Extract the [x, y] coordinate from the center of the cell holding the provided text.  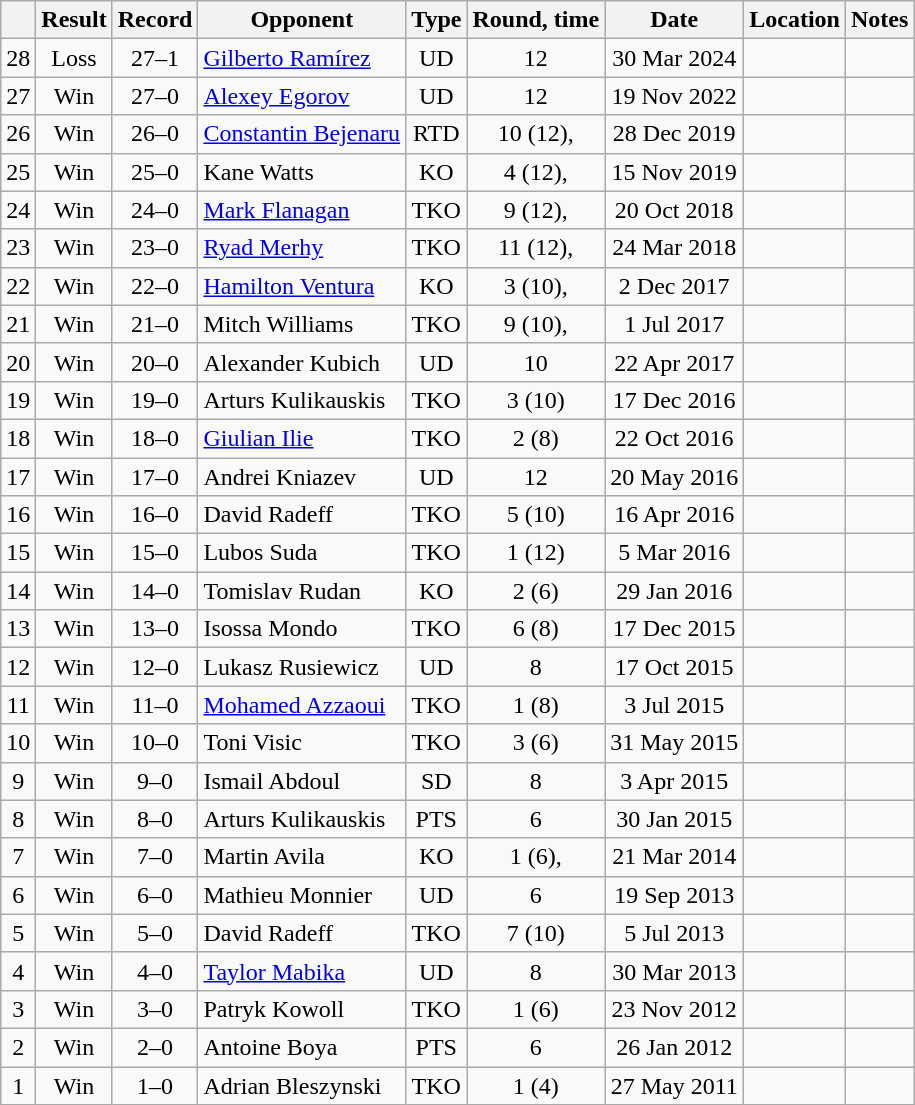
3 (10), [536, 286]
Location [795, 20]
1 (12) [536, 553]
4–0 [155, 971]
17 Dec 2016 [674, 400]
Giulian Ilie [302, 438]
Gilberto Ramírez [302, 58]
28 [18, 58]
13–0 [155, 629]
Record [155, 20]
9 [18, 781]
3 [18, 1009]
27 May 2011 [674, 1085]
17–0 [155, 477]
Ryad Merhy [302, 248]
1 [18, 1085]
20 May 2016 [674, 477]
18 [18, 438]
5 [18, 933]
6 (8) [536, 629]
3 Jul 2015 [674, 705]
5 (10) [536, 515]
21 Mar 2014 [674, 857]
30 Mar 2024 [674, 58]
Toni Visic [302, 743]
Constantin Bejenaru [302, 134]
15–0 [155, 553]
Antoine Boya [302, 1047]
1 (4) [536, 1085]
8–0 [155, 819]
26 [18, 134]
Alexey Egorov [302, 96]
11 (12), [536, 248]
5–0 [155, 933]
30 Jan 2015 [674, 819]
Isossa Mondo [302, 629]
7–0 [155, 857]
22 Apr 2017 [674, 362]
9–0 [155, 781]
Andrei Kniazev [302, 477]
27–1 [155, 58]
Date [674, 20]
16–0 [155, 515]
14 [18, 591]
2 [18, 1047]
1 (6) [536, 1009]
9 (10), [536, 324]
1 (6), [536, 857]
21 [18, 324]
Adrian Bleszynski [302, 1085]
21–0 [155, 324]
Notes [879, 20]
6–0 [155, 895]
30 Mar 2013 [674, 971]
RTD [436, 134]
2–0 [155, 1047]
3 (10) [536, 400]
7 (10) [536, 933]
16 [18, 515]
Lukasz Rusiewicz [302, 667]
29 Jan 2016 [674, 591]
19 Sep 2013 [674, 895]
Lubos Suda [302, 553]
Kane Watts [302, 172]
Type [436, 20]
2 Dec 2017 [674, 286]
17 Oct 2015 [674, 667]
25 [18, 172]
Mohamed Azzaoui [302, 705]
27 [18, 96]
22–0 [155, 286]
20 Oct 2018 [674, 210]
3 (6) [536, 743]
24 Mar 2018 [674, 248]
10–0 [155, 743]
5 Mar 2016 [674, 553]
Loss [74, 58]
18–0 [155, 438]
1 Jul 2017 [674, 324]
Mathieu Monnier [302, 895]
5 Jul 2013 [674, 933]
Taylor Mabika [302, 971]
22 [18, 286]
Martin Avila [302, 857]
26–0 [155, 134]
11 [18, 705]
12–0 [155, 667]
10 (12), [536, 134]
Tomislav Rudan [302, 591]
2 (6) [536, 591]
24–0 [155, 210]
24 [18, 210]
14–0 [155, 591]
11–0 [155, 705]
Hamilton Ventura [302, 286]
1–0 [155, 1085]
Mitch Williams [302, 324]
1 (8) [536, 705]
Ismail Abdoul [302, 781]
13 [18, 629]
17 Dec 2015 [674, 629]
4 [18, 971]
SD [436, 781]
3–0 [155, 1009]
Opponent [302, 20]
19–0 [155, 400]
9 (12), [536, 210]
22 Oct 2016 [674, 438]
Alexander Kubich [302, 362]
25–0 [155, 172]
27–0 [155, 96]
Mark Flanagan [302, 210]
Result [74, 20]
Patryk Kowoll [302, 1009]
19 [18, 400]
23 [18, 248]
15 Nov 2019 [674, 172]
31 May 2015 [674, 743]
2 (8) [536, 438]
17 [18, 477]
7 [18, 857]
15 [18, 553]
26 Jan 2012 [674, 1047]
Round, time [536, 20]
4 (12), [536, 172]
3 Apr 2015 [674, 781]
20–0 [155, 362]
16 Apr 2016 [674, 515]
28 Dec 2019 [674, 134]
23 Nov 2012 [674, 1009]
23–0 [155, 248]
19 Nov 2022 [674, 96]
20 [18, 362]
